Find where the given text appears and provide that cell's center as (x, y) coordinate. 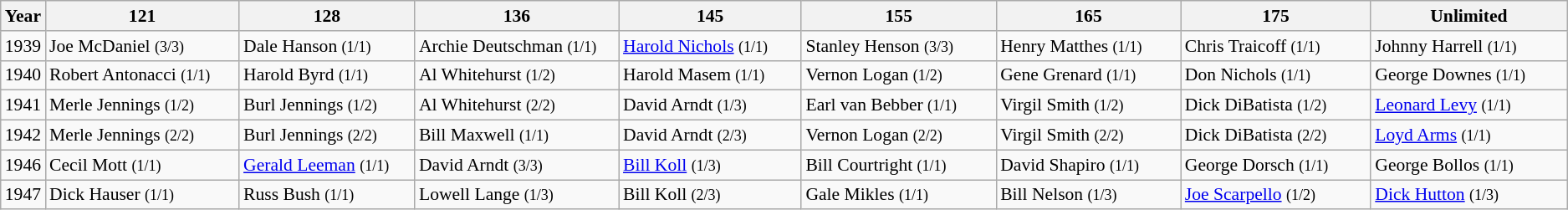
Vernon Logan (1/2) (898, 75)
Bill Courtright (1/1) (898, 165)
Gerald Leeman (1/1) (327, 165)
1941 (23, 105)
Al Whitehurst (2/2) (517, 105)
Bill Koll (1/3) (710, 165)
Lowell Lange (1/3) (517, 195)
1947 (23, 195)
Cecil Mott (1/1) (142, 165)
Burl Jennings (1/2) (327, 105)
1946 (23, 165)
Burl Jennings (2/2) (327, 136)
Dale Hanson (1/1) (327, 46)
Year (23, 16)
Johnny Harrell (1/1) (1468, 46)
Unlimited (1468, 16)
David Arndt (2/3) (710, 136)
121 (142, 16)
Earl van Bebber (1/1) (898, 105)
Bill Nelson (1/3) (1089, 195)
Russ Bush (1/1) (327, 195)
David Arndt (1/3) (710, 105)
Dick DiBatista (1/2) (1276, 105)
Leonard Levy (1/1) (1468, 105)
Bill Koll (2/3) (710, 195)
Virgil Smith (1/2) (1089, 105)
Harold Nichols (1/1) (710, 46)
136 (517, 16)
Bill Maxwell (1/1) (517, 136)
Joe Scarpello (1/2) (1276, 195)
Gale Mikles (1/1) (898, 195)
Chris Traicoff (1/1) (1276, 46)
Dick Hutton (1/3) (1468, 195)
155 (898, 16)
Don Nichols (1/1) (1276, 75)
Robert Antonacci (1/1) (142, 75)
Al Whitehurst (1/2) (517, 75)
David Arndt (3/3) (517, 165)
Merle Jennings (1/2) (142, 105)
David Shapiro (1/1) (1089, 165)
Merle Jennings (2/2) (142, 136)
Harold Byrd (1/1) (327, 75)
George Dorsch (1/1) (1276, 165)
1940 (23, 75)
165 (1089, 16)
Virgil Smith (2/2) (1089, 136)
Vernon Logan (2/2) (898, 136)
Dick DiBatista (2/2) (1276, 136)
145 (710, 16)
Gene Grenard (1/1) (1089, 75)
Stanley Henson (3/3) (898, 46)
Harold Masem (1/1) (710, 75)
1939 (23, 46)
Joe McDaniel (3/3) (142, 46)
Archie Deutschman (1/1) (517, 46)
Dick Hauser (1/1) (142, 195)
George Bollos (1/1) (1468, 165)
1942 (23, 136)
Henry Matthes (1/1) (1089, 46)
175 (1276, 16)
George Downes (1/1) (1468, 75)
Loyd Arms (1/1) (1468, 136)
128 (327, 16)
